Scan for the cell matching the given text and deliver its [x, y] coordinate at center. 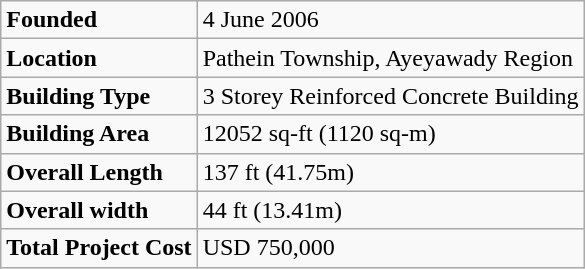
Total Project Cost [99, 248]
137 ft (41.75m) [390, 172]
Pathein Township, Ayeyawady Region [390, 58]
Founded [99, 20]
Location [99, 58]
USD 750,000 [390, 248]
Overall width [99, 210]
3 Storey Reinforced Concrete Building [390, 96]
Building Type [99, 96]
12052 sq-ft (1120 sq-m) [390, 134]
4 June 2006 [390, 20]
Overall Length [99, 172]
Building Area [99, 134]
44 ft (13.41m) [390, 210]
